Output the (X, Y) coordinate of the center of the cell containing the given text.  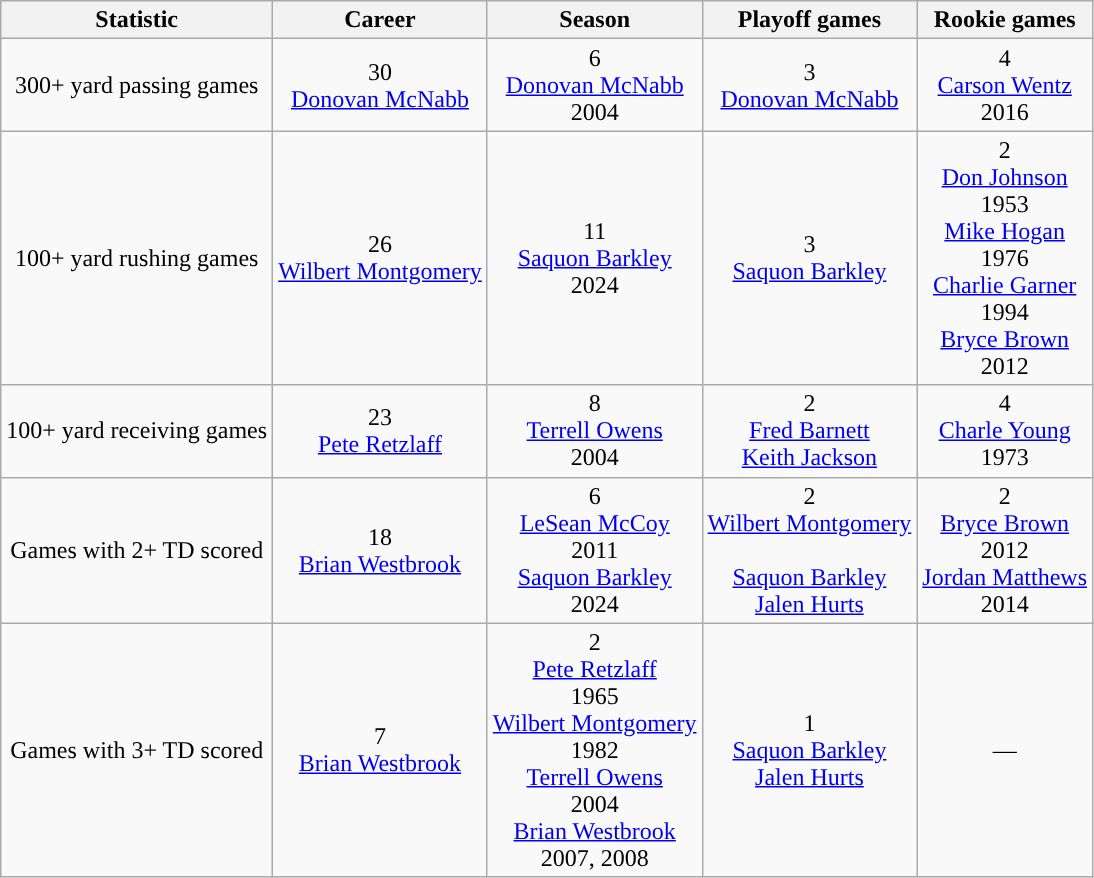
Playoff games (810, 20)
18Brian Westbrook (380, 550)
4Charle Young1973 (1005, 431)
2Don Johnson1953Mike Hogan1976Charlie Garner1994Bryce Brown2012 (1005, 258)
4Carson Wentz2016 (1005, 85)
Statistic (137, 20)
Season (594, 20)
Rookie games (1005, 20)
Career (380, 20)
2Wilbert MontgomerySaquon Barkley Jalen Hurts (810, 550)
2Bryce Brown2012Jordan Matthews2014 (1005, 550)
1Saquon BarkleyJalen Hurts (810, 750)
3Donovan McNabb (810, 85)
8Terrell Owens2004 (594, 431)
7Brian Westbrook (380, 750)
11Saquon Barkley2024 (594, 258)
6LeSean McCoy 2011Saquon Barkley 2024 (594, 550)
23Pete Retzlaff (380, 431)
2Pete Retzlaff1965Wilbert Montgomery1982Terrell Owens2004Brian Westbrook2007, 2008 (594, 750)
26Wilbert Montgomery (380, 258)
2Fred BarnettKeith Jackson (810, 431)
— (1005, 750)
30Donovan McNabb (380, 85)
100+ yard rushing games (137, 258)
3Saquon Barkley (810, 258)
Games with 2+ TD scored (137, 550)
6Donovan McNabb2004 (594, 85)
Games with 3+ TD scored (137, 750)
100+ yard receiving games (137, 431)
300+ yard passing games (137, 85)
